Output the [X, Y] coordinate of the center of the cell containing the given text.  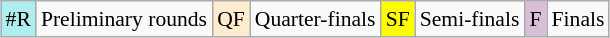
Finals [578, 19]
Preliminary rounds [124, 19]
Semi-finals [470, 19]
QF [231, 19]
#R [18, 19]
F [535, 19]
SF [398, 19]
Quarter-finals [316, 19]
